Capture the cell that displays the provided text and extract its (X, Y) central coordinate. 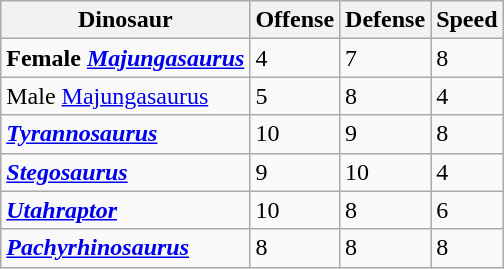
Speed (467, 20)
5 (295, 96)
Pachyrhinosaurus (126, 248)
6 (467, 210)
Male Majungasaurus (126, 96)
Dinosaur (126, 20)
Stegosaurus (126, 172)
Female Majungasaurus (126, 58)
7 (386, 58)
Tyrannosaurus (126, 134)
Offense (295, 20)
Defense (386, 20)
Utahraptor (126, 210)
